Scan for the cell matching the given text and deliver its (x, y) coordinate at center. 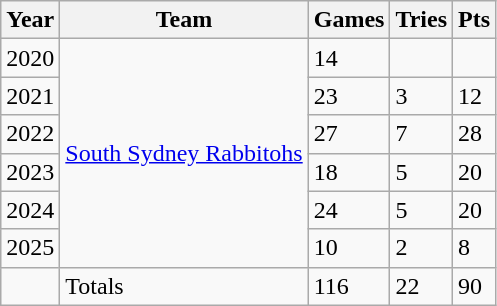
22 (422, 286)
Year (30, 20)
28 (474, 134)
3 (422, 96)
116 (349, 286)
18 (349, 172)
Pts (474, 20)
27 (349, 134)
23 (349, 96)
Team (184, 20)
12 (474, 96)
2020 (30, 58)
South Sydney Rabbitohs (184, 153)
2 (422, 248)
2025 (30, 248)
10 (349, 248)
2023 (30, 172)
24 (349, 210)
Totals (184, 286)
7 (422, 134)
14 (349, 58)
Games (349, 20)
Tries (422, 20)
8 (474, 248)
90 (474, 286)
2024 (30, 210)
2022 (30, 134)
2021 (30, 96)
